From the cell containing the given text, extract its center point as [X, Y] coordinate. 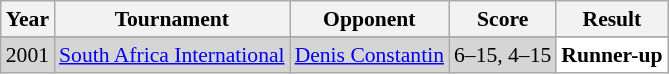
Tournament [172, 19]
Runner-up [612, 55]
Score [502, 19]
Year [28, 19]
6–15, 4–15 [502, 55]
South Africa International [172, 55]
2001 [28, 55]
Denis Constantin [370, 55]
Opponent [370, 19]
Result [612, 19]
